From the cell containing the given text, extract its center point as [X, Y] coordinate. 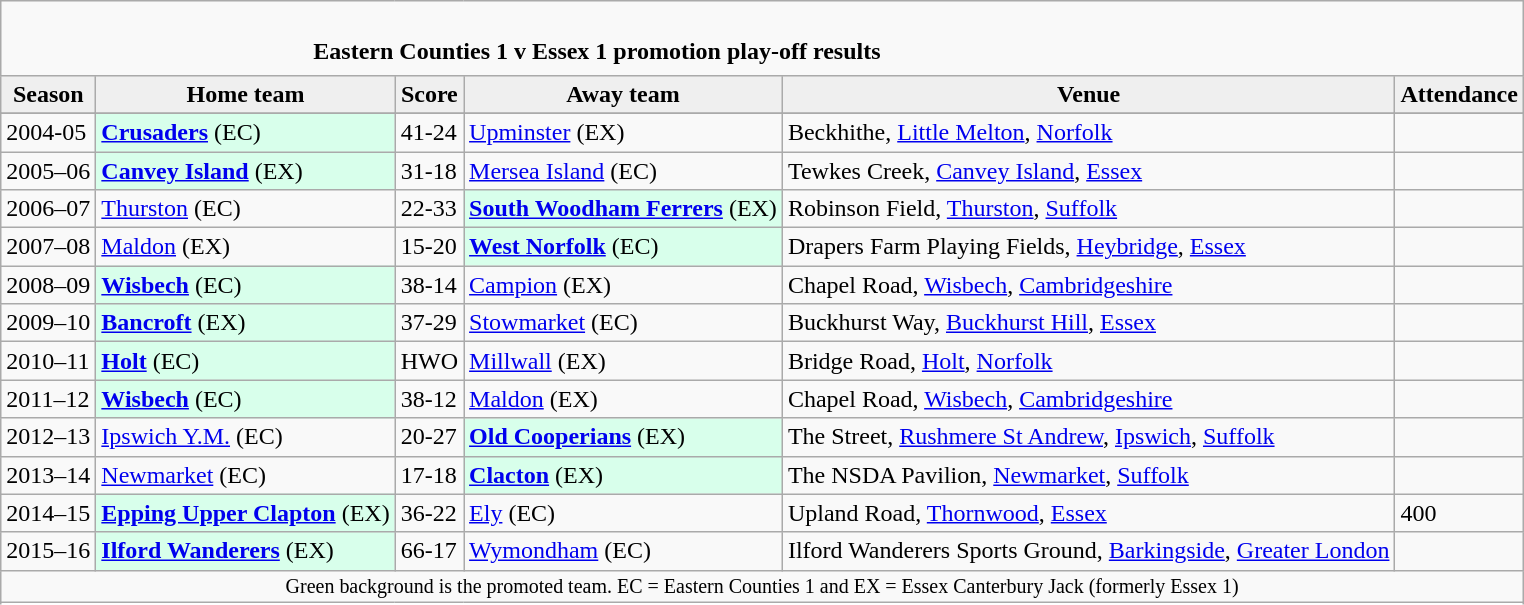
Attendance [1459, 94]
Ilford Wanderers Sports Ground, Barkingside, Greater London [1088, 551]
The Street, Rushmere St Andrew, Ipswich, Suffolk [1088, 437]
Ilford Wanderers (EX) [246, 551]
2014–15 [48, 513]
Bancroft (EX) [246, 323]
2015–16 [48, 551]
Bridge Road, Holt, Norfolk [1088, 361]
Stowmarket (EC) [624, 323]
West Norfolk (EC) [624, 247]
2004-05 [48, 132]
Old Cooperians (EX) [624, 437]
Wymondham (EC) [624, 551]
Beckhithe, Little Melton, Norfolk [1088, 132]
Season [48, 94]
38-14 [429, 285]
2012–13 [48, 437]
400 [1459, 513]
Newmarket (EC) [246, 475]
Millwall (EX) [624, 361]
Ely (EC) [624, 513]
Home team [246, 94]
Thurston (EC) [246, 209]
Clacton (EX) [624, 475]
Robinson Field, Thurston, Suffolk [1088, 209]
20-27 [429, 437]
Tewkes Creek, Canvey Island, Essex [1088, 171]
Score [429, 94]
Holt (EC) [246, 361]
22-33 [429, 209]
Away team [624, 94]
Crusaders (EC) [246, 132]
The NSDA Pavilion, Newmarket, Suffolk [1088, 475]
38-12 [429, 399]
17-18 [429, 475]
Epping Upper Clapton (EX) [246, 513]
Green background is the promoted team. EC = Eastern Counties 1 and EX = Essex Canterbury Jack (formerly Essex 1) [762, 586]
Upland Road, Thornwood, Essex [1088, 513]
2011–12 [48, 399]
15-20 [429, 247]
Canvey Island (EX) [246, 171]
Campion (EX) [624, 285]
31-18 [429, 171]
2009–10 [48, 323]
2006–07 [48, 209]
2010–11 [48, 361]
Venue [1088, 94]
Buckhurst Way, Buckhurst Hill, Essex [1088, 323]
2008–09 [48, 285]
HWO [429, 361]
2007–08 [48, 247]
41-24 [429, 132]
Mersea Island (EC) [624, 171]
Ipswich Y.M. (EC) [246, 437]
South Woodham Ferrers (EX) [624, 209]
36-22 [429, 513]
2005–06 [48, 171]
66-17 [429, 551]
2013–14 [48, 475]
37-29 [429, 323]
Drapers Farm Playing Fields, Heybridge, Essex [1088, 247]
Upminster (EX) [624, 132]
